From the cell containing the given text, extract its center point as (x, y) coordinate. 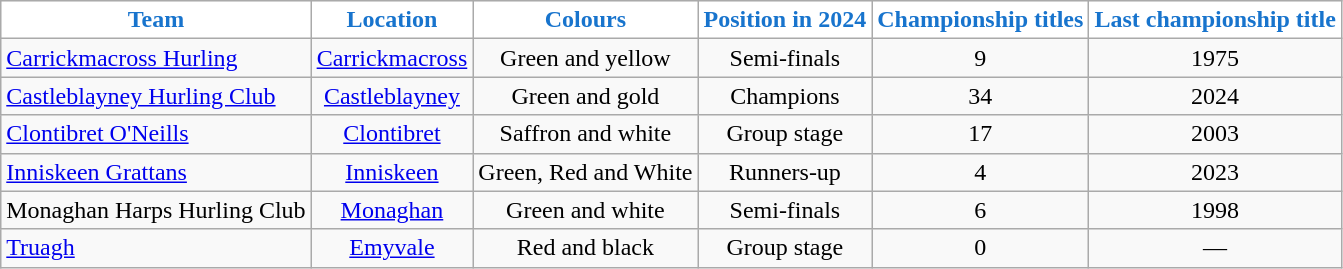
Last championship title (1215, 20)
1998 (1215, 210)
Castleblayney Hurling Club (156, 96)
Carrickmacross (392, 58)
2003 (1215, 134)
17 (980, 134)
34 (980, 96)
Monaghan (392, 210)
1975 (1215, 58)
4 (980, 172)
Colours (586, 20)
Emyvale (392, 248)
Clontibret (392, 134)
Truagh (156, 248)
Champions (785, 96)
0 (980, 248)
Location (392, 20)
6 (980, 210)
Carrickmacross Hurling (156, 58)
Saffron and white (586, 134)
Castleblayney (392, 96)
Inniskeen (392, 172)
Clontibret O'Neills (156, 134)
Position in 2024 (785, 20)
2024 (1215, 96)
Monaghan Harps Hurling Club (156, 210)
— (1215, 248)
Green, Red and White (586, 172)
Red and black (586, 248)
Championship titles (980, 20)
Green and yellow (586, 58)
2023 (1215, 172)
Team (156, 20)
Inniskeen Grattans (156, 172)
Green and gold (586, 96)
9 (980, 58)
Runners-up (785, 172)
Green and white (586, 210)
